Return the (X, Y) coordinate for the center point of the cell that contains the specified text.  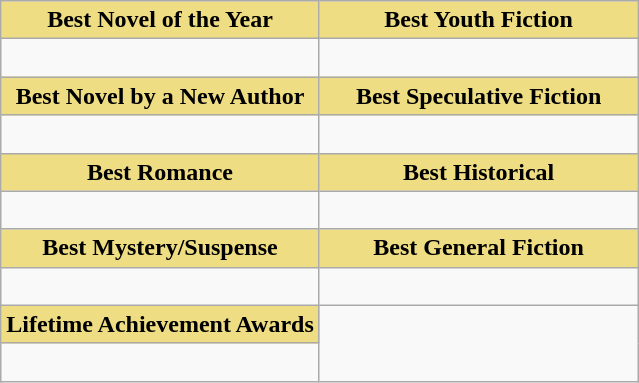
Best Novel of the Year (160, 20)
Best Youth Fiction (478, 20)
Best Romance (160, 172)
Best Speculative Fiction (478, 96)
Best Novel by a New Author (160, 96)
Lifetime Achievement Awards (160, 324)
Best Mystery/Suspense (160, 248)
Best Historical (478, 172)
Best General Fiction (478, 248)
